From the cell containing the given text, extract its center point as (X, Y) coordinate. 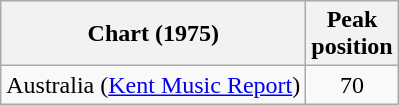
Australia (Kent Music Report) (154, 85)
Peakposition (352, 34)
70 (352, 85)
Chart (1975) (154, 34)
